Scan for the cell matching the given text and deliver its [X, Y] coordinate at center. 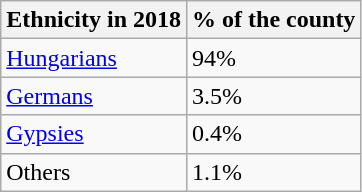
0.4% [274, 134]
Ethnicity in 2018 [94, 20]
Gypsies [94, 134]
Germans [94, 96]
3.5% [274, 96]
Hungarians [94, 58]
Others [94, 172]
1.1% [274, 172]
% of the county [274, 20]
94% [274, 58]
